Extract the [x, y] coordinate from the center of the cell holding the provided text.  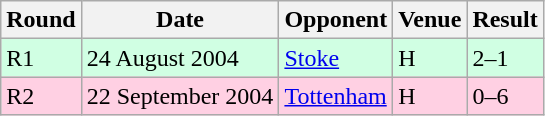
Venue [430, 20]
24 August 2004 [180, 58]
0–6 [505, 96]
Stoke [336, 58]
R1 [41, 58]
Round [41, 20]
22 September 2004 [180, 96]
Tottenham [336, 96]
R2 [41, 96]
Date [180, 20]
2–1 [505, 58]
Result [505, 20]
Opponent [336, 20]
